Scan for the cell matching the given text and deliver its [x, y] coordinate at center. 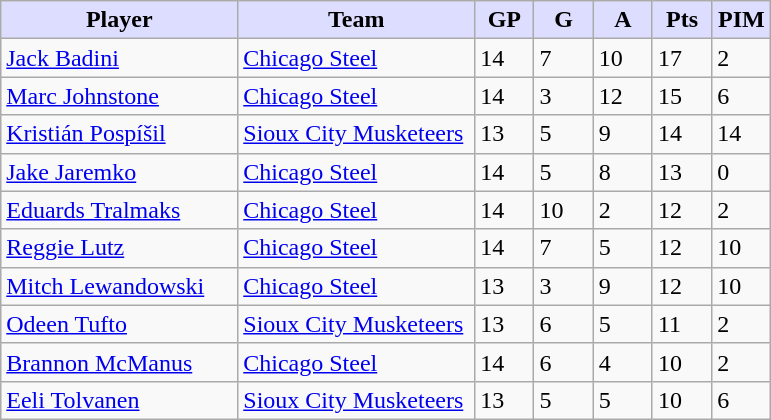
Eduards Tralmaks [120, 210]
Jake Jaremko [120, 172]
0 [742, 172]
11 [682, 324]
Reggie Lutz [120, 248]
Odeen Tufto [120, 324]
4 [622, 362]
15 [682, 96]
Team [356, 20]
8 [622, 172]
Pts [682, 20]
Kristián Pospíšil [120, 134]
Marc Johnstone [120, 96]
Player [120, 20]
G [564, 20]
A [622, 20]
17 [682, 58]
PIM [742, 20]
GP [504, 20]
Eeli Tolvanen [120, 400]
Brannon McManus [120, 362]
Mitch Lewandowski [120, 286]
Jack Badini [120, 58]
